From the cell containing the given text, extract its center point as [x, y] coordinate. 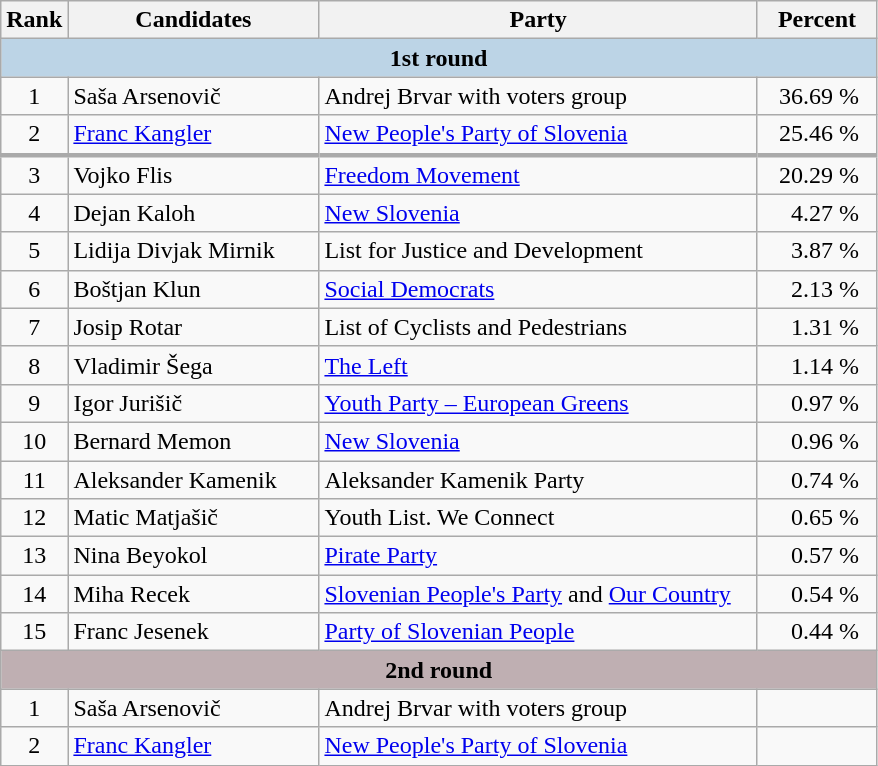
Vladimir Šega [194, 365]
9 [34, 403]
36.69 % [816, 96]
Percent [816, 20]
15 [34, 632]
Miha Recek [194, 594]
3 [34, 174]
0.97 % [816, 403]
Dejan Kaloh [194, 213]
13 [34, 556]
0.54 % [816, 594]
1.31 % [816, 327]
Bernard Memon [194, 441]
0.44 % [816, 632]
0.65 % [816, 518]
12 [34, 518]
4.27 % [816, 213]
8 [34, 365]
14 [34, 594]
Youth List. We Connect [538, 518]
Rank [34, 20]
Matic Matjašič [194, 518]
5 [34, 251]
Slovenian People's Party and Our Country [538, 594]
0.74 % [816, 479]
6 [34, 289]
0.96 % [816, 441]
The Left [538, 365]
Social Democrats [538, 289]
3.87 % [816, 251]
Party [538, 20]
Boštjan Klun [194, 289]
2.13 % [816, 289]
Josip Rotar [194, 327]
1st round [439, 58]
25.46 % [816, 135]
Nina Beyokol [194, 556]
Vojko Flis [194, 174]
Lidija Divjak Mirnik [194, 251]
2nd round [439, 670]
10 [34, 441]
20.29 % [816, 174]
7 [34, 327]
List for Justice and Development [538, 251]
List of Cyclists and Pedestrians [538, 327]
1.14 % [816, 365]
Candidates [194, 20]
Igor Jurišič [194, 403]
Youth Party – European Greens [538, 403]
11 [34, 479]
Freedom Movement [538, 174]
4 [34, 213]
Franc Jesenek [194, 632]
Aleksander Kamenik [194, 479]
Aleksander Kamenik Party [538, 479]
Pirate Party [538, 556]
0.57 % [816, 556]
Party of Slovenian People [538, 632]
